Return [x, y] of the center of cell containing provided text 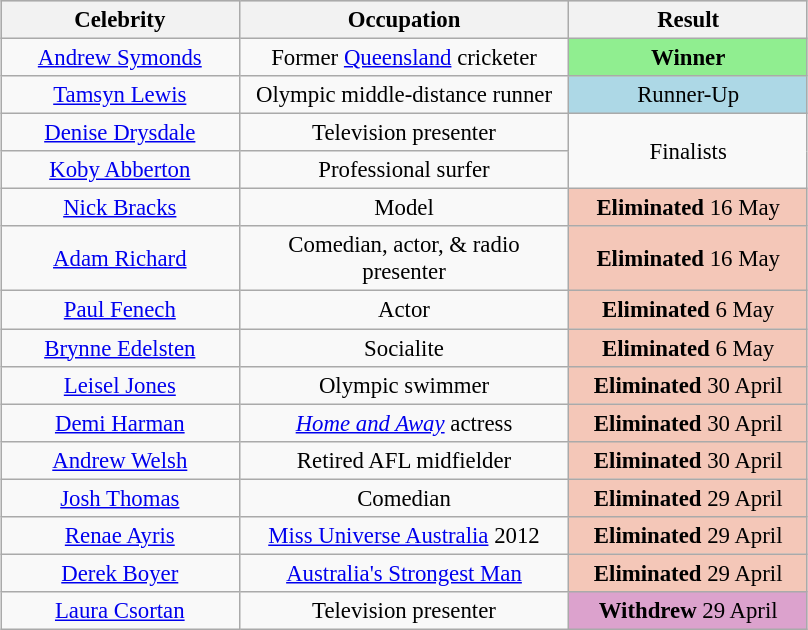
Celebrity [120, 20]
Josh Thomas [120, 498]
Comedian, actor, & radio presenter [404, 258]
Leisel Jones [120, 385]
Result [688, 20]
Andrew Welsh [120, 460]
Former Queensland cricketer [404, 57]
Retired AFL midfielder [404, 460]
Olympic swimmer [404, 385]
Winner [688, 57]
Model [404, 208]
Occupation [404, 20]
Home and Away actress [404, 423]
Koby Abberton [120, 170]
Professional surfer [404, 170]
Laura Csortan [120, 611]
Miss Universe Australia 2012 [404, 535]
Finalists [688, 152]
Withdrew 29 April [688, 611]
Actor [404, 310]
Renae Ayris [120, 535]
Nick Bracks [120, 208]
Olympic middle-distance runner [404, 95]
Denise Drysdale [120, 133]
Paul Fenech [120, 310]
Brynne Edelsten [120, 347]
Comedian [404, 498]
Runner-Up [688, 95]
Australia's Strongest Man [404, 573]
Tamsyn Lewis [120, 95]
Derek Boyer [120, 573]
Adam Richard [120, 258]
Demi Harman [120, 423]
Socialite [404, 347]
Andrew Symonds [120, 57]
